For the text-containing cell, return its midpoint in (X, Y) coordinate format. 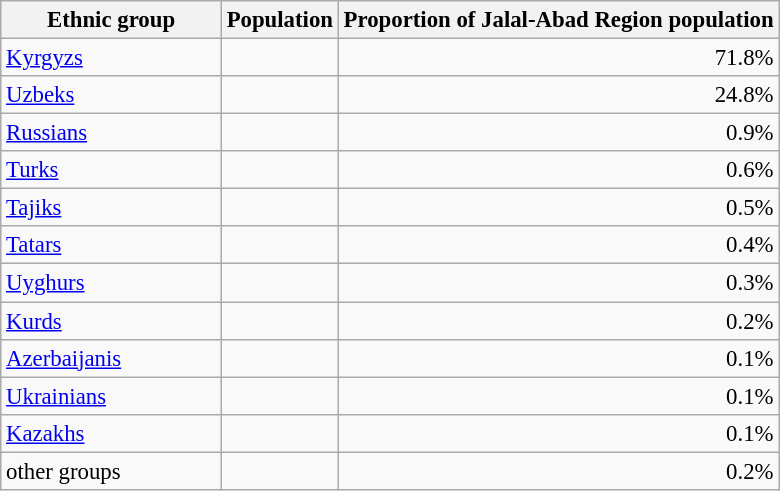
Kazakhs (112, 433)
Uyghurs (112, 283)
0.9% (558, 133)
other groups (112, 471)
0.3% (558, 283)
0.5% (558, 208)
Ethnic group (112, 20)
Population (280, 20)
Uzbeks (112, 95)
Kurds (112, 321)
Turks (112, 170)
0.4% (558, 245)
Proportion of Jalal-Abad Region population (558, 20)
Tajiks (112, 208)
24.8% (558, 95)
Azerbaijanis (112, 358)
Kyrgyzs (112, 58)
Ukrainians (112, 396)
Tatars (112, 245)
71.8% (558, 58)
Russians (112, 133)
0.6% (558, 170)
